Detect which cell encompasses the target text, then output its [X, Y] center coordinate. 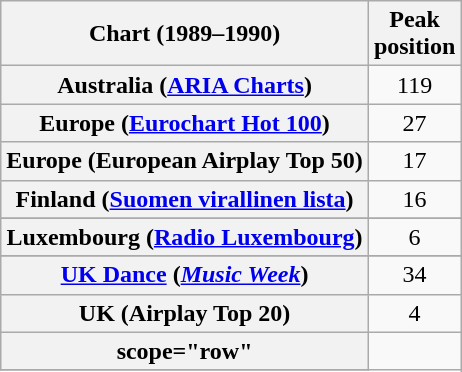
UK Dance (Music Week) [185, 275]
scope="row" [185, 351]
34 [414, 275]
Australia (ARIA Charts) [185, 85]
17 [414, 161]
Chart (1989–1990) [185, 34]
119 [414, 85]
27 [414, 123]
4 [414, 313]
16 [414, 199]
Luxembourg (Radio Luxembourg) [185, 237]
Finland (Suomen virallinen lista) [185, 199]
Europe (European Airplay Top 50) [185, 161]
Peakposition [414, 34]
UK (Airplay Top 20) [185, 313]
Europe (Eurochart Hot 100) [185, 123]
6 [414, 237]
